Locate the cell with the specified text and output its [x, y] center coordinate. 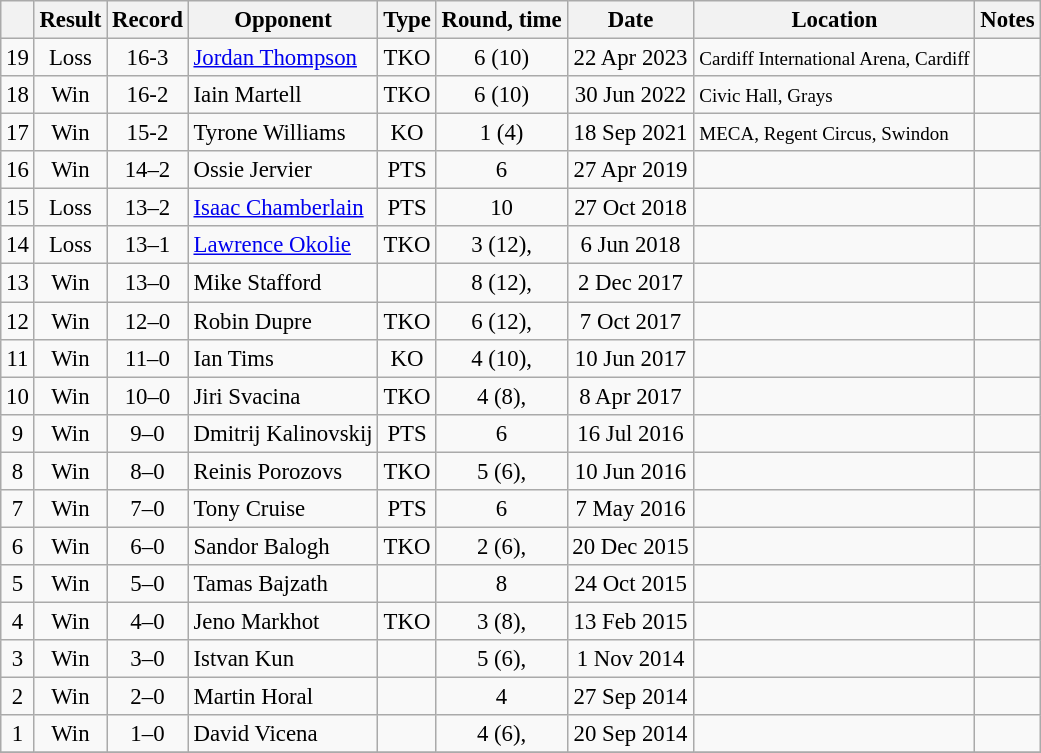
6–0 [148, 546]
Jiri Svacina [283, 396]
Istvan Kun [283, 659]
Location [834, 20]
2–0 [148, 697]
7 [18, 509]
3 [18, 659]
8 (12), [502, 283]
12–0 [148, 321]
7–0 [148, 509]
Record [148, 20]
13 [18, 283]
Iain Martell [283, 95]
Martin Horal [283, 697]
13–2 [148, 208]
Lawrence Okolie [283, 245]
Type [407, 20]
4 (10), [502, 358]
3–0 [148, 659]
16-3 [148, 58]
Ian Tims [283, 358]
10 Jun 2016 [630, 471]
3 (8), [502, 621]
2 Dec 2017 [630, 283]
13 Feb 2015 [630, 621]
Opponent [283, 20]
19 [18, 58]
1–0 [148, 734]
4–0 [148, 621]
10–0 [148, 396]
Tamas Bajzath [283, 584]
20 Dec 2015 [630, 546]
27 Sep 2014 [630, 697]
8 Apr 2017 [630, 396]
16 Jul 2016 [630, 433]
14 [18, 245]
8–0 [148, 471]
3 (12), [502, 245]
Civic Hall, Grays [834, 95]
10 Jun 2017 [630, 358]
Ossie Jervier [283, 170]
Mike Stafford [283, 283]
18 [18, 95]
David Vicena [283, 734]
15 [18, 208]
Cardiff International Arena, Cardiff [834, 58]
1 Nov 2014 [630, 659]
16-2 [148, 95]
15-2 [148, 133]
MECA, Regent Circus, Swindon [834, 133]
Result [70, 20]
Date [630, 20]
Isaac Chamberlain [283, 208]
24 Oct 2015 [630, 584]
27 Oct 2018 [630, 208]
Tyrone Williams [283, 133]
22 Apr 2023 [630, 58]
14–2 [148, 170]
6 Jun 2018 [630, 245]
13–0 [148, 283]
17 [18, 133]
Sandor Balogh [283, 546]
9 [18, 433]
5–0 [148, 584]
1 (4) [502, 133]
Notes [1008, 20]
11–0 [148, 358]
5 [18, 584]
20 Sep 2014 [630, 734]
6 (12), [502, 321]
11 [18, 358]
4 (8), [502, 396]
Round, time [502, 20]
9–0 [148, 433]
12 [18, 321]
7 May 2016 [630, 509]
2 [18, 697]
4 (6), [502, 734]
Tony Cruise [283, 509]
Reinis Porozovs [283, 471]
Jeno Markhot [283, 621]
30 Jun 2022 [630, 95]
1 [18, 734]
16 [18, 170]
2 (6), [502, 546]
Robin Dupre [283, 321]
Jordan Thompson [283, 58]
27 Apr 2019 [630, 170]
13–1 [148, 245]
Dmitrij Kalinovskij [283, 433]
18 Sep 2021 [630, 133]
7 Oct 2017 [630, 321]
